For the text-containing cell, return its midpoint in [x, y] coordinate format. 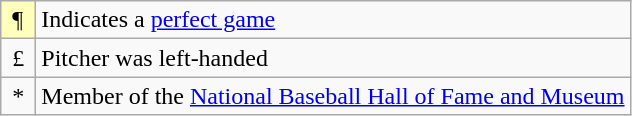
£ [18, 58]
¶ [18, 20]
Pitcher was left-handed [333, 58]
* [18, 96]
Indicates a perfect game [333, 20]
Member of the National Baseball Hall of Fame and Museum [333, 96]
